Return [x, y] of the center of cell containing provided text 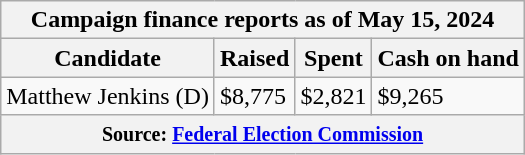
$8,775 [254, 96]
$2,821 [334, 96]
Cash on hand [448, 58]
Source: Federal Election Commission [263, 134]
Spent [334, 58]
Raised [254, 58]
Matthew Jenkins (D) [108, 96]
Candidate [108, 58]
$9,265 [448, 96]
Campaign finance reports as of May 15, 2024 [263, 20]
